Locate the cell with the specified text and output its (X, Y) center coordinate. 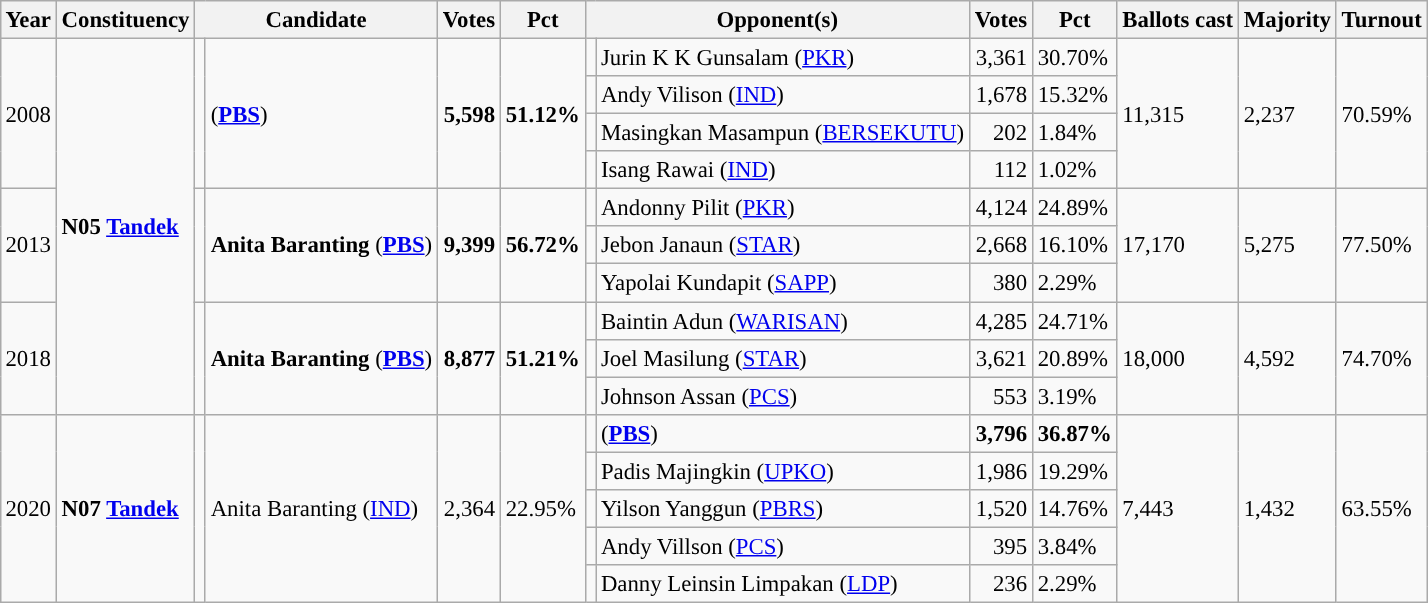
Anita Baranting (IND) (321, 508)
3.19% (1074, 396)
3,621 (1000, 358)
2008 (28, 113)
Johnson Assan (PCS) (783, 396)
74.70% (1382, 358)
202 (1000, 133)
8,877 (468, 358)
51.12% (542, 113)
36.87% (1074, 433)
2020 (28, 508)
Jebon Janaun (STAR) (783, 245)
Year (28, 20)
380 (1000, 283)
Andonny Pilit (PKR) (783, 208)
24.71% (1074, 321)
7,443 (1178, 508)
236 (1000, 584)
56.72% (542, 246)
63.55% (1382, 508)
Masingkan Masampun (BERSEKUTU) (783, 133)
20.89% (1074, 358)
9,399 (468, 246)
Isang Rawai (IND) (783, 170)
4,592 (1287, 358)
18,000 (1178, 358)
Candidate (316, 20)
N07 Tandek (125, 508)
553 (1000, 396)
1,986 (1000, 471)
5,598 (468, 113)
Baintin Adun (WARISAN) (783, 321)
Yapolai Kundapit (SAPP) (783, 283)
Padis Majingkin (UPKO) (783, 471)
1.84% (1074, 133)
Yilson Yanggun (PBRS) (783, 508)
395 (1000, 546)
1.02% (1074, 170)
Joel Masilung (STAR) (783, 358)
3,796 (1000, 433)
Andy Vilison (IND) (783, 95)
N05 Tandek (125, 226)
1,432 (1287, 508)
19.29% (1074, 471)
77.50% (1382, 246)
3,361 (1000, 57)
2,237 (1287, 113)
1,520 (1000, 508)
70.59% (1382, 113)
2,364 (468, 508)
2018 (28, 358)
22.95% (542, 508)
17,170 (1178, 246)
4,285 (1000, 321)
4,124 (1000, 208)
Danny Leinsin Limpakan (LDP) (783, 584)
2,668 (1000, 245)
16.10% (1074, 245)
14.76% (1074, 508)
Andy Villson (PCS) (783, 546)
2013 (28, 246)
24.89% (1074, 208)
Opponent(s) (777, 20)
51.21% (542, 358)
3.84% (1074, 546)
Constituency (125, 20)
Ballots cast (1178, 20)
1,678 (1000, 95)
11,315 (1178, 113)
Majority (1287, 20)
5,275 (1287, 246)
Turnout (1382, 20)
112 (1000, 170)
Jurin K K Gunsalam (PKR) (783, 57)
15.32% (1074, 95)
30.70% (1074, 57)
